Pinpoint the cell where the given text exists, returning its [X, Y] midpoint coordinate. 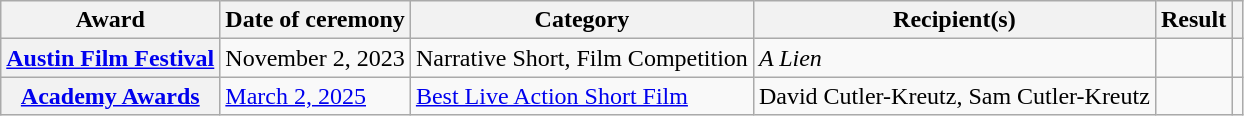
A Lien [954, 58]
March 2, 2025 [316, 96]
Award [110, 20]
Best Live Action Short Film [582, 96]
Result [1193, 20]
Narrative Short, Film Competition [582, 58]
Recipient(s) [954, 20]
Date of ceremony [316, 20]
November 2, 2023 [316, 58]
David Cutler-Kreutz, Sam Cutler-Kreutz [954, 96]
Austin Film Festival [110, 58]
Category [582, 20]
Academy Awards [110, 96]
